Detect which cell encompasses the target text, then output its (X, Y) center coordinate. 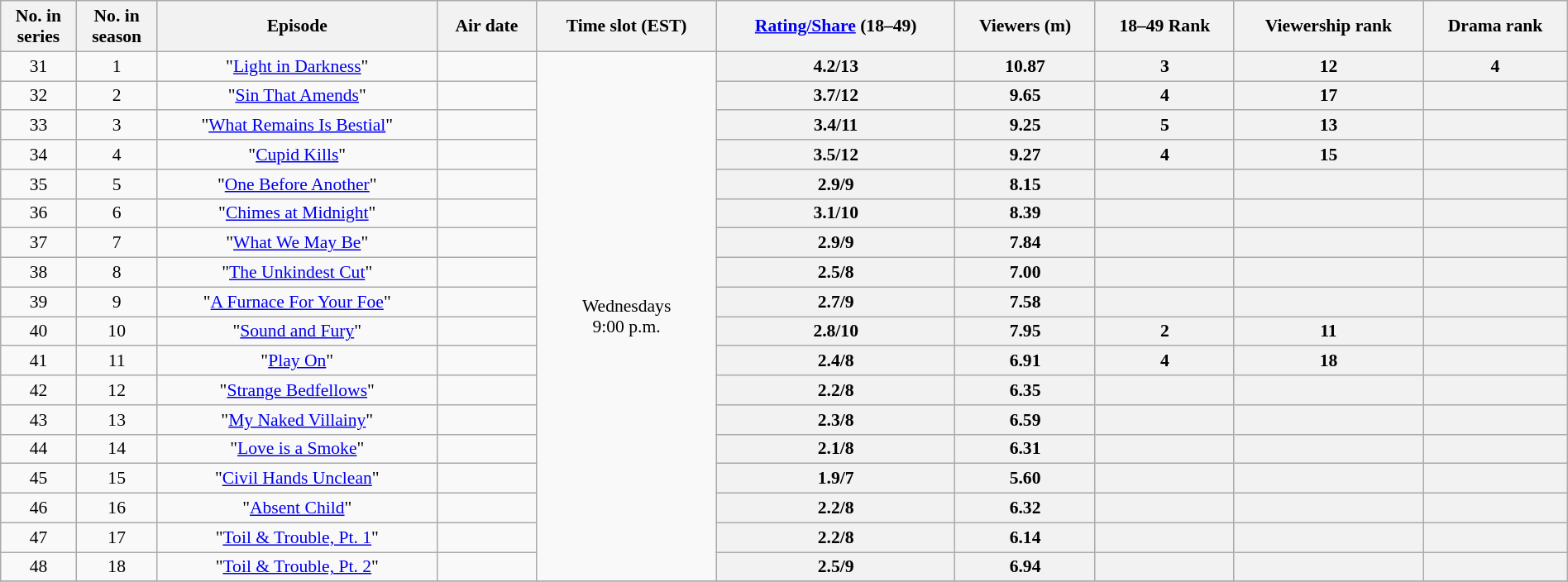
"The Unkindest Cut" (297, 273)
1 (117, 66)
2.8/10 (836, 332)
"Strange Bedfellows" (297, 390)
4.2/13 (836, 66)
42 (38, 390)
Viewership rank (1328, 26)
47 (38, 537)
45 (38, 479)
14 (117, 449)
16 (117, 508)
9.25 (1025, 126)
"Play On" (297, 361)
48 (38, 567)
"A Furnace For Your Foe" (297, 302)
"One Before Another" (297, 184)
Rating/Share (18–49) (836, 26)
Air date (486, 26)
37 (38, 243)
6.32 (1025, 508)
3.1/10 (836, 213)
2.1/8 (836, 449)
9 (117, 302)
10.87 (1025, 66)
6 (117, 213)
44 (38, 449)
2.5/9 (836, 567)
6.35 (1025, 390)
34 (38, 155)
"Love is a Smoke" (297, 449)
5.60 (1025, 479)
40 (38, 332)
"Toil & Trouble, Pt. 1" (297, 537)
Episode (297, 26)
39 (38, 302)
2.5/8 (836, 273)
6.59 (1025, 420)
35 (38, 184)
7 (117, 243)
Time slot (EST) (626, 26)
No. inseason (117, 26)
10 (117, 332)
"My Naked Villainy" (297, 420)
3.7/12 (836, 96)
"What We May Be" (297, 243)
"Light in Darkness" (297, 66)
"Cupid Kills" (297, 155)
36 (38, 213)
33 (38, 126)
3.4/11 (836, 126)
32 (38, 96)
2.3/8 (836, 420)
6.31 (1025, 449)
8.15 (1025, 184)
8.39 (1025, 213)
38 (38, 273)
18–49 Rank (1164, 26)
6.94 (1025, 567)
9.65 (1025, 96)
7.84 (1025, 243)
43 (38, 420)
7.95 (1025, 332)
Drama rank (1495, 26)
2.7/9 (836, 302)
8 (117, 273)
6.14 (1025, 537)
No. inseries (38, 26)
"Chimes at Midnight" (297, 213)
1.9/7 (836, 479)
Wednesdays9:00 p.m. (626, 316)
"Toil & Trouble, Pt. 2" (297, 567)
3.5/12 (836, 155)
46 (38, 508)
41 (38, 361)
"Absent Child" (297, 508)
Viewers (m) (1025, 26)
2.4/8 (836, 361)
"Sound and Fury" (297, 332)
7.58 (1025, 302)
7.00 (1025, 273)
6.91 (1025, 361)
9.27 (1025, 155)
"What Remains Is Bestial" (297, 126)
"Civil Hands Unclean" (297, 479)
31 (38, 66)
"Sin That Amends" (297, 96)
